Locate the cell with the specified text and output its [X, Y] center coordinate. 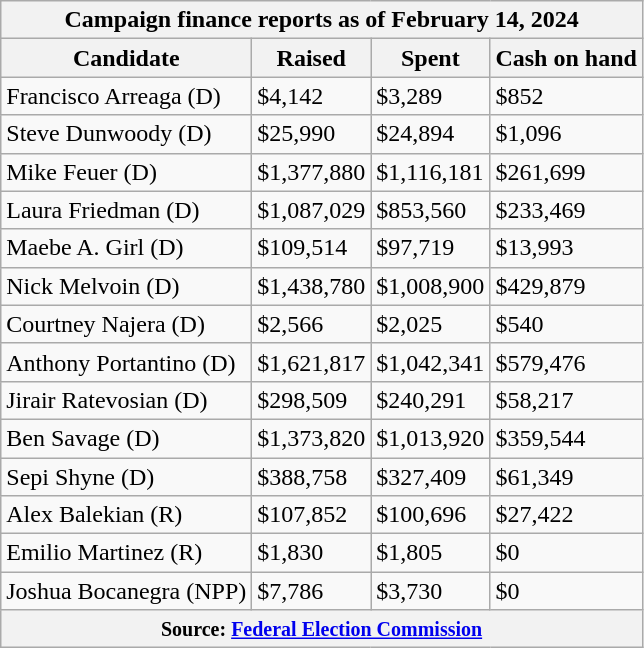
Spent [430, 58]
$1,008,900 [430, 286]
$852 [566, 96]
Candidate [126, 58]
$24,894 [430, 134]
$4,142 [312, 96]
Emilio Martinez (R) [126, 553]
$1,096 [566, 134]
Cash on hand [566, 58]
$233,469 [566, 210]
$1,373,820 [312, 438]
Jirair Ratevosian (D) [126, 400]
Source: Federal Election Commission [322, 629]
$429,879 [566, 286]
Mike Feuer (D) [126, 172]
$13,993 [566, 248]
$3,730 [430, 591]
$1,377,880 [312, 172]
$853,560 [430, 210]
$1,087,029 [312, 210]
$579,476 [566, 362]
$109,514 [312, 248]
Steve Dunwoody (D) [126, 134]
$240,291 [430, 400]
Nick Melvoin (D) [126, 286]
$298,509 [312, 400]
$61,349 [566, 477]
Joshua Bocanegra (NPP) [126, 591]
$7,786 [312, 591]
Anthony Portantino (D) [126, 362]
$27,422 [566, 515]
$58,217 [566, 400]
$1,438,780 [312, 286]
$107,852 [312, 515]
$97,719 [430, 248]
$540 [566, 324]
Ben Savage (D) [126, 438]
$2,566 [312, 324]
Alex Balekian (R) [126, 515]
$1,042,341 [430, 362]
Francisco Arreaga (D) [126, 96]
$1,621,817 [312, 362]
Campaign finance reports as of February 14, 2024 [322, 20]
$25,990 [312, 134]
$327,409 [430, 477]
Maebe A. Girl (D) [126, 248]
Courtney Najera (D) [126, 324]
$3,289 [430, 96]
Sepi Shyne (D) [126, 477]
$2,025 [430, 324]
Raised [312, 58]
$261,699 [566, 172]
Laura Friedman (D) [126, 210]
$359,544 [566, 438]
$1,013,920 [430, 438]
$1,805 [430, 553]
$1,830 [312, 553]
$100,696 [430, 515]
$388,758 [312, 477]
$1,116,181 [430, 172]
